Pinpoint the cell where the given text exists, returning its (X, Y) midpoint coordinate. 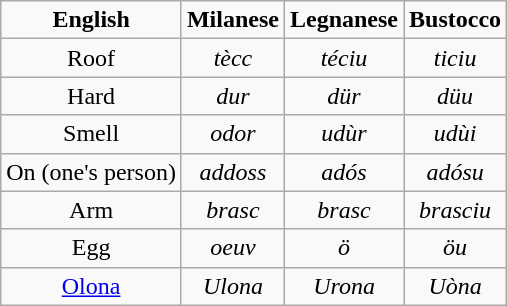
Arm (92, 210)
dur (232, 96)
English (92, 20)
ö (344, 248)
téciu (344, 58)
Bustocco (456, 20)
Ulona (232, 286)
Uòna (456, 286)
addoss (232, 172)
odor (232, 134)
Smell (92, 134)
düu (456, 96)
Egg (92, 248)
adósu (456, 172)
tècc (232, 58)
Olona (92, 286)
Legnanese (344, 20)
ticiu (456, 58)
adós (344, 172)
oeuv (232, 248)
brasciu (456, 210)
Hard (92, 96)
On (one's person) (92, 172)
Urona (344, 286)
öu (456, 248)
dür (344, 96)
Roof (92, 58)
Milanese (232, 20)
udùi (456, 134)
udùr (344, 134)
